Provide the (x, y) coordinate of the cell's center where the given text is located.  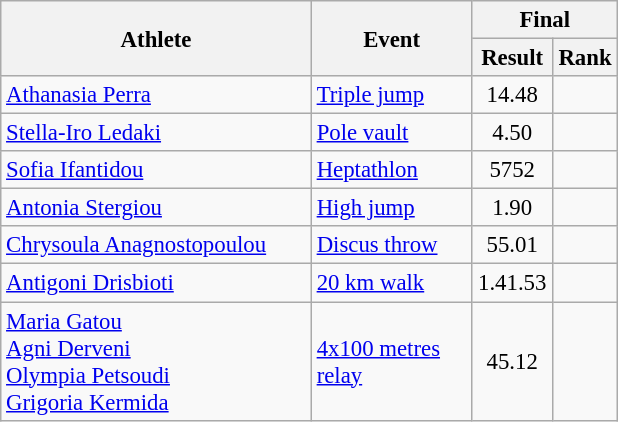
5752 (512, 170)
Stella-Iro Ledaki (156, 133)
Discus throw (392, 245)
Event (392, 38)
14.48 (512, 95)
Triple jump (392, 95)
4x100 metres relay (392, 362)
High jump (392, 208)
Sofia Ifantidou (156, 170)
20 km walk (392, 283)
Result (512, 58)
Athanasia Perra (156, 95)
Antigoni Drisbioti (156, 283)
45.12 (512, 362)
Maria GatouAgni DerveniOlympia PetsoudiGrigoria Kermida (156, 362)
1.90 (512, 208)
1.41.53 (512, 283)
Rank (584, 58)
Pole vault (392, 133)
Antonia Stergiou (156, 208)
4.50 (512, 133)
55.01 (512, 245)
Heptathlon (392, 170)
Chrysoula Anagnostopoulou (156, 245)
Athlete (156, 38)
Final (545, 20)
